Scan for the cell matching the given text and deliver its [X, Y] coordinate at center. 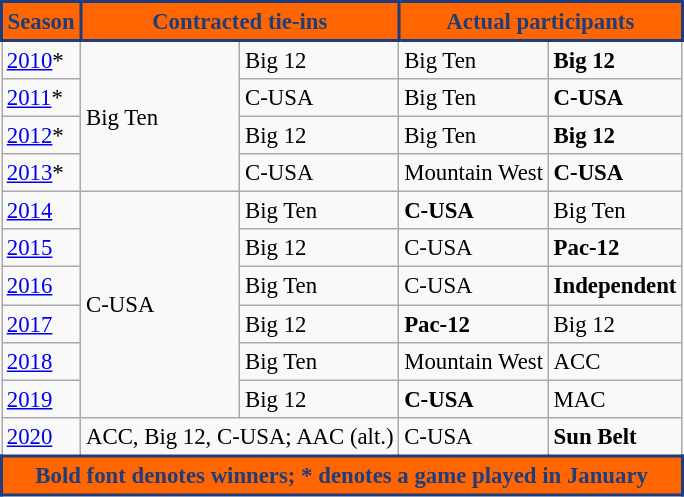
2020 [42, 436]
Independent [614, 286]
2018 [42, 361]
Bold font denotes winners; * denotes a game played in January [342, 476]
2016 [42, 286]
2015 [42, 249]
Actual participants [540, 22]
Contracted tie-ins [240, 22]
2012* [42, 136]
ACC, Big 12, C-USA; AAC (alt.) [240, 436]
2013* [42, 173]
Season [42, 22]
2017 [42, 324]
2014 [42, 211]
2019 [42, 399]
2011* [42, 98]
Sun Belt [614, 436]
ACC [614, 361]
2010* [42, 60]
MAC [614, 399]
